Pinpoint the cell where the given text exists, returning its (x, y) midpoint coordinate. 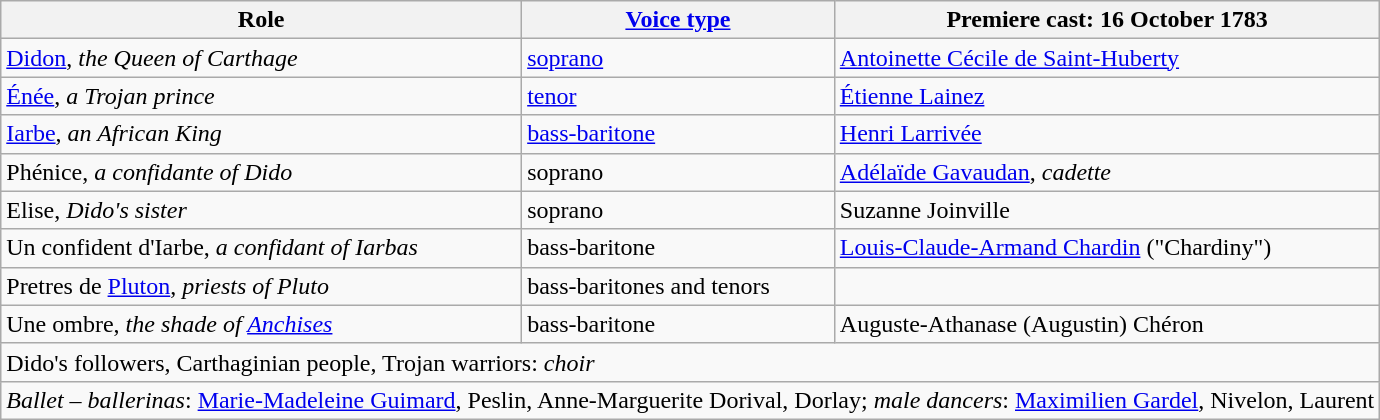
Une ombre, the shade of Anchises (262, 324)
Didon, the Queen of Carthage (262, 58)
Auguste-Athanase (Augustin) Chéron (1106, 324)
Suzanne Joinville (1106, 210)
Role (262, 20)
Henri Larrivée (1106, 134)
Phénice, a confidante of Dido (262, 172)
Étienne Lainez (1106, 96)
Énée, a Trojan prince (262, 96)
Adélaïde Gavaudan, cadette (1106, 172)
Dido's followers, Carthaginian people, Trojan warriors: choir (690, 362)
Iarbe, an African King (262, 134)
Voice type (678, 20)
Ballet – ballerinas: Marie-Madeleine Guimard, Peslin, Anne-Marguerite Dorival, Dorlay; male dancers: Maximilien Gardel, Nivelon, Laurent (690, 400)
Pretres de Pluton, priests of Pluto (262, 286)
Un confident d'Iarbe, a confidant of Iarbas (262, 248)
Elise, Dido's sister (262, 210)
Louis-Claude-Armand Chardin ("Chardiny") (1106, 248)
Antoinette Cécile de Saint-Huberty (1106, 58)
Premiere cast: 16 October 1783 (1106, 20)
bass-baritones and tenors (678, 286)
tenor (678, 96)
